Pinpoint the cell where the given text exists, returning its [x, y] midpoint coordinate. 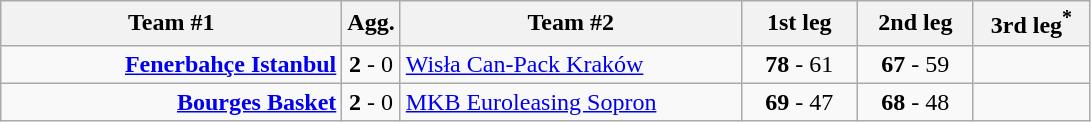
2nd leg [915, 24]
Team #1 [172, 24]
Bourges Basket [172, 102]
68 - 48 [915, 102]
67 - 59 [915, 64]
Agg. [371, 24]
MKB Euroleasing Sopron [570, 102]
78 - 61 [799, 64]
Fenerbahçe Istanbul [172, 64]
Team #2 [570, 24]
3rd leg* [1031, 24]
69 - 47 [799, 102]
Wisła Can-Pack Kraków [570, 64]
1st leg [799, 24]
